Find where the given text appears and provide that cell's center as (x, y) coordinate. 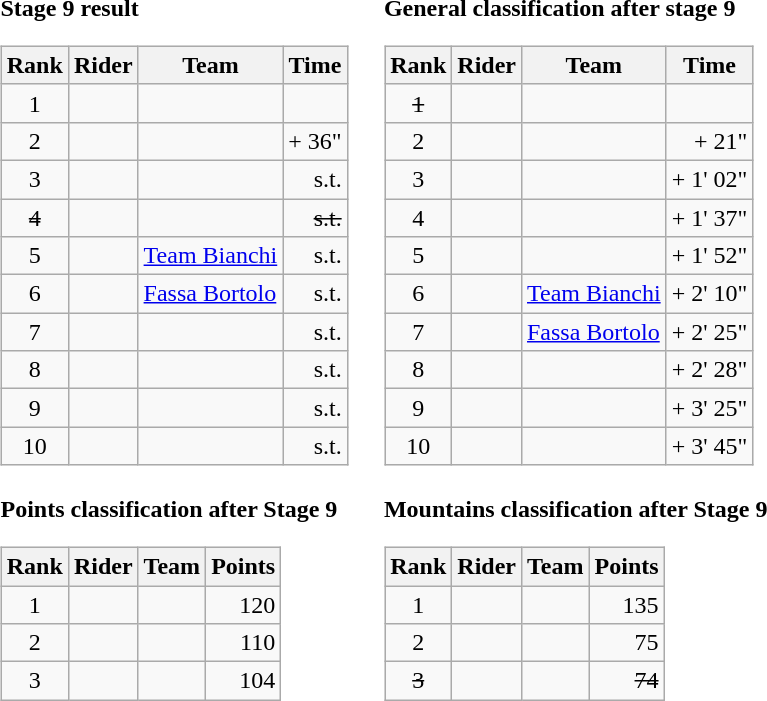
+ 21" (710, 141)
+ 1' 02" (710, 179)
+ 36" (315, 141)
75 (626, 643)
120 (244, 605)
110 (244, 643)
+ 1' 52" (710, 256)
+ 2' 25" (710, 332)
+ 2' 28" (710, 370)
+ 1' 37" (710, 217)
+ 3' 45" (710, 446)
+ 3' 25" (710, 408)
+ 2' 10" (710, 294)
135 (626, 605)
74 (626, 681)
104 (244, 681)
